Capture the cell that displays the provided text and extract its [X, Y] central coordinate. 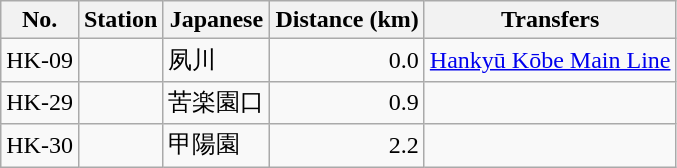
0.9 [347, 102]
HK-30 [40, 146]
2.2 [347, 146]
HK-29 [40, 102]
0.0 [347, 60]
甲陽園 [216, 146]
Station [120, 20]
Distance (km) [347, 20]
苦楽園口 [216, 102]
HK-09 [40, 60]
Hankyū Kōbe Main Line [550, 60]
Transfers [550, 20]
夙川 [216, 60]
No. [40, 20]
Japanese [216, 20]
